Locate the cell with the specified text and output its (x, y) center coordinate. 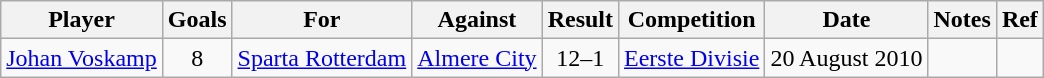
Ref (1020, 20)
Eerste Divisie (692, 58)
12–1 (580, 58)
20 August 2010 (846, 58)
Player (82, 20)
Goals (197, 20)
Notes (962, 20)
8 (197, 58)
Sparta Rotterdam (322, 58)
Date (846, 20)
For (322, 20)
Against (477, 20)
Almere City (477, 58)
Result (580, 20)
Johan Voskamp (82, 58)
Competition (692, 20)
